Determine the [X, Y] coordinate at the center of the cell enclosing the given text.  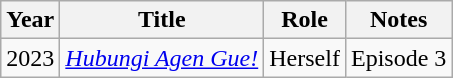
Title [162, 20]
Year [30, 20]
Episode 3 [398, 58]
Notes [398, 20]
Role [305, 20]
Herself [305, 58]
Hubungi Agen Gue! [162, 58]
2023 [30, 58]
